Output the [X, Y] coordinate of the center of the cell containing the given text.  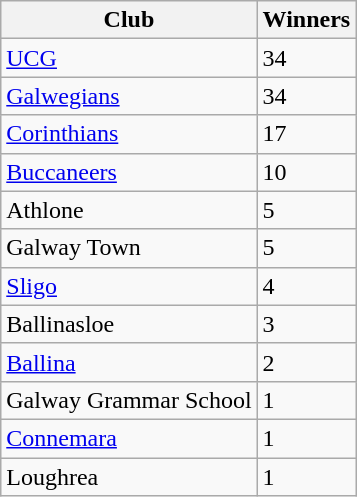
4 [306, 286]
UCG [129, 58]
Galway Grammar School [129, 400]
Connemara [129, 438]
Ballinasloe [129, 324]
2 [306, 362]
Sligo [129, 286]
17 [306, 134]
Winners [306, 20]
Club [129, 20]
Corinthians [129, 134]
10 [306, 172]
3 [306, 324]
Galway Town [129, 248]
Buccaneers [129, 172]
Loughrea [129, 477]
Ballina [129, 362]
Galwegians [129, 96]
Athlone [129, 210]
